Output the [X, Y] coordinate of the center of the cell containing the given text.  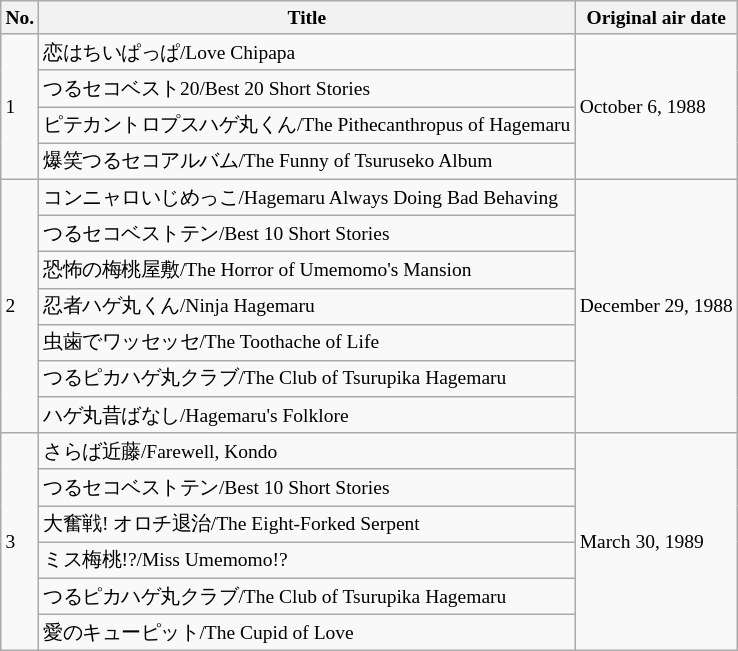
October 6, 1988 [656, 106]
爆笑つるセコアルバム/The Funny of Tsuruseko Album [307, 161]
ハゲ丸昔ばなし/Hagemaru's Folklore [307, 415]
忍者ハゲ丸くん/Ninja Hagemaru [307, 306]
さらば近藤/Farewell, Kondo [307, 451]
3 [20, 542]
大奮戦! オロチ退治/The Eight-Forked Serpent [307, 524]
愛のキューピット/The Cupid of Love [307, 633]
コンニャロいじめっこ/Hagemaru Always Doing Bad Behaving [307, 197]
March 30, 1989 [656, 542]
恐怖の梅桃屋敷/The Horror of Umemomo's Mansion [307, 270]
1 [20, 106]
虫歯でワッセッセ/The Toothache of Life [307, 342]
Original air date [656, 18]
ミス梅桃!?/Miss Umemomo!? [307, 560]
Title [307, 18]
December 29, 1988 [656, 306]
恋はちいぱっぱ/Love Chipapa [307, 52]
No. [20, 18]
ピテカントロプスハゲ丸くん/The Pithecanthropus of Hagemaru [307, 125]
つるセコベスト20/Best 20 Short Stories [307, 88]
2 [20, 306]
